Pinpoint the cell where the given text exists, returning its (x, y) midpoint coordinate. 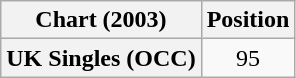
UK Singles (OCC) (101, 58)
Position (248, 20)
Chart (2003) (101, 20)
95 (248, 58)
